Locate the cell with the specified text and output its (X, Y) center coordinate. 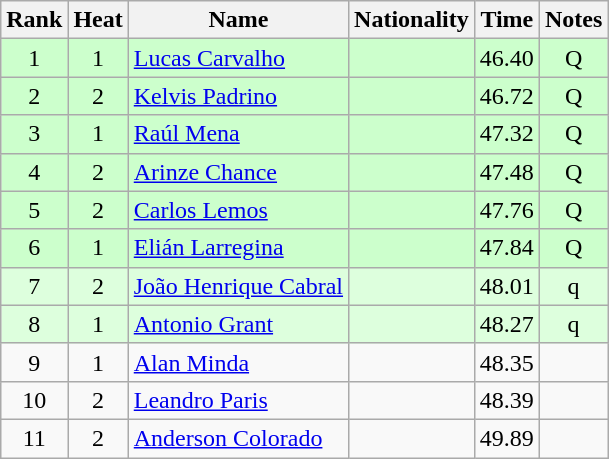
Antonio Grant (238, 324)
5 (34, 210)
9 (34, 362)
10 (34, 400)
3 (34, 134)
Heat (98, 20)
49.89 (506, 438)
4 (34, 172)
46.40 (506, 58)
Carlos Lemos (238, 210)
47.84 (506, 248)
Raúl Mena (238, 134)
Leandro Paris (238, 400)
Name (238, 20)
48.01 (506, 286)
Arinze Chance (238, 172)
6 (34, 248)
Anderson Colorado (238, 438)
7 (34, 286)
46.72 (506, 96)
Notes (573, 20)
47.48 (506, 172)
Lucas Carvalho (238, 58)
47.76 (506, 210)
48.35 (506, 362)
Nationality (412, 20)
Time (506, 20)
11 (34, 438)
8 (34, 324)
47.32 (506, 134)
João Henrique Cabral (238, 286)
Rank (34, 20)
Alan Minda (238, 362)
48.27 (506, 324)
48.39 (506, 400)
Elián Larregina (238, 248)
Kelvis Padrino (238, 96)
